Find where the given text appears and provide that cell's center as (x, y) coordinate. 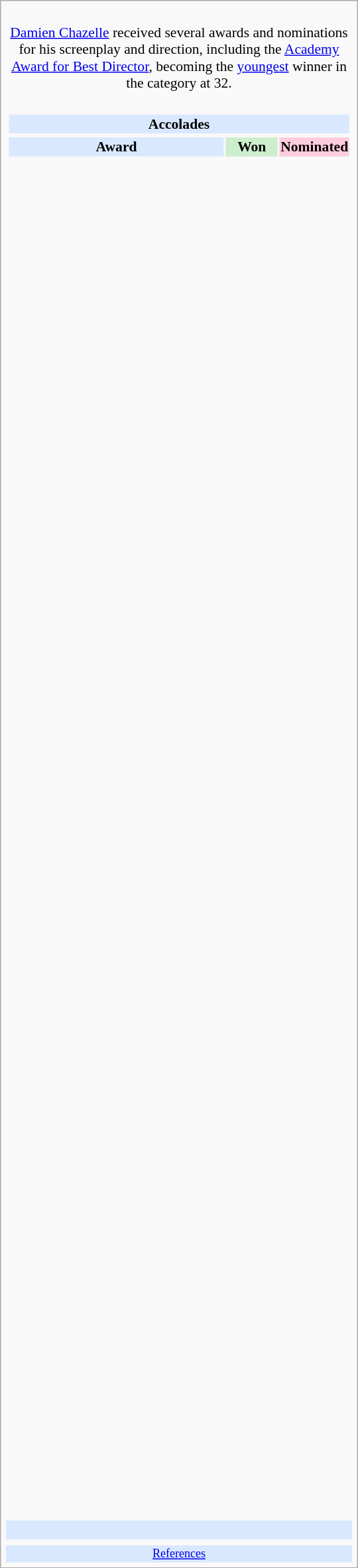
Accolades (179, 123)
Award (116, 147)
References (179, 1554)
Won (252, 147)
Nominated (314, 147)
Accolades Award Won Nominated (179, 806)
